Locate the cell with the specified text and output its [x, y] center coordinate. 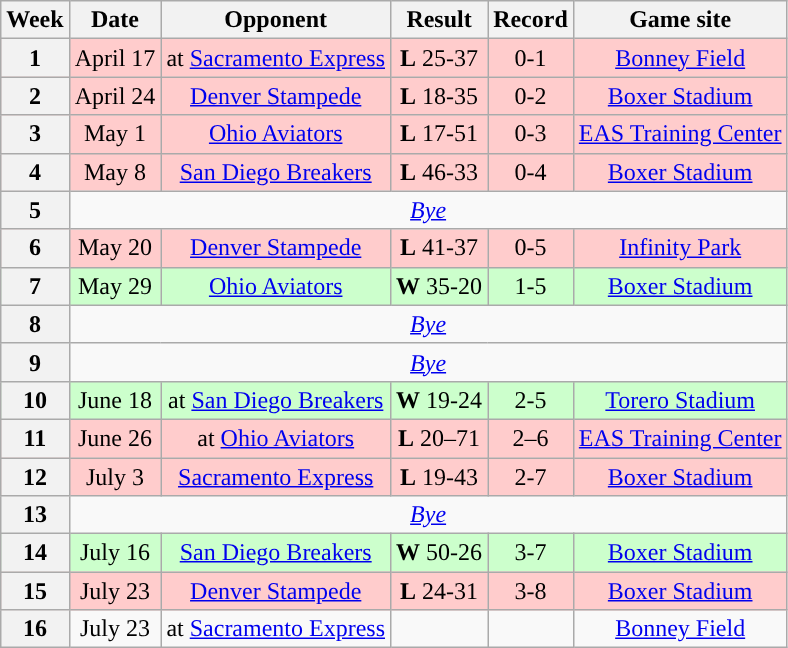
Game site [680, 20]
2 [35, 96]
W 35-20 [440, 286]
at San Diego Breakers [276, 400]
1 [35, 58]
L 19-43 [440, 477]
5 [35, 210]
0-3 [531, 134]
June 18 [115, 400]
May 20 [115, 248]
Record [531, 20]
9 [35, 362]
Date [115, 20]
Sacramento Express [276, 477]
2-5 [531, 400]
2–6 [531, 438]
Infinity Park [680, 248]
3-8 [531, 591]
Opponent [276, 20]
July 3 [115, 477]
W 19-24 [440, 400]
Result [440, 20]
Week [35, 20]
May 29 [115, 286]
2-7 [531, 477]
8 [35, 324]
7 [35, 286]
May 1 [115, 134]
15 [35, 591]
L 24-31 [440, 591]
April 24 [115, 96]
July 16 [115, 553]
6 [35, 248]
0-1 [531, 58]
June 26 [115, 438]
L 41-37 [440, 248]
12 [35, 477]
L 17-51 [440, 134]
0-2 [531, 96]
0-4 [531, 172]
at Ohio Aviators [276, 438]
13 [35, 515]
L 25-37 [440, 58]
May 8 [115, 172]
16 [35, 629]
Torero Stadium [680, 400]
L 46-33 [440, 172]
3 [35, 134]
L 18-35 [440, 96]
3-7 [531, 553]
W 50-26 [440, 553]
L 20–71 [440, 438]
0-5 [531, 248]
April 17 [115, 58]
4 [35, 172]
14 [35, 553]
10 [35, 400]
1-5 [531, 286]
11 [35, 438]
